Identify which cell holds the provided text, then report its (x, y) central coordinate. 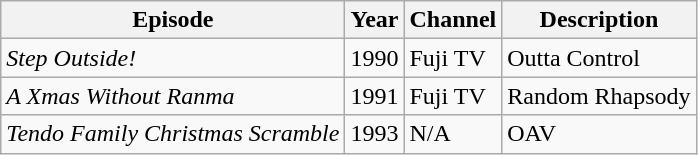
OAV (599, 134)
Tendo Family Christmas Scramble (173, 134)
1993 (374, 134)
1990 (374, 58)
N/A (453, 134)
Description (599, 20)
Outta Control (599, 58)
Channel (453, 20)
A Xmas Without Ranma (173, 96)
Random Rhapsody (599, 96)
Step Outside! (173, 58)
Year (374, 20)
1991 (374, 96)
Episode (173, 20)
